Determine the [X, Y] coordinate at the center of the cell enclosing the given text.  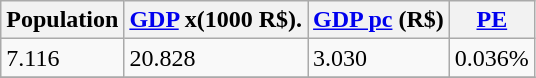
PE [492, 20]
7.116 [62, 58]
20.828 [216, 58]
GDP x(1000 R$). [216, 20]
Population [62, 20]
0.036% [492, 58]
GDP pc (R$) [379, 20]
3.030 [379, 58]
